Identify which cell holds the provided text, then report its (x, y) central coordinate. 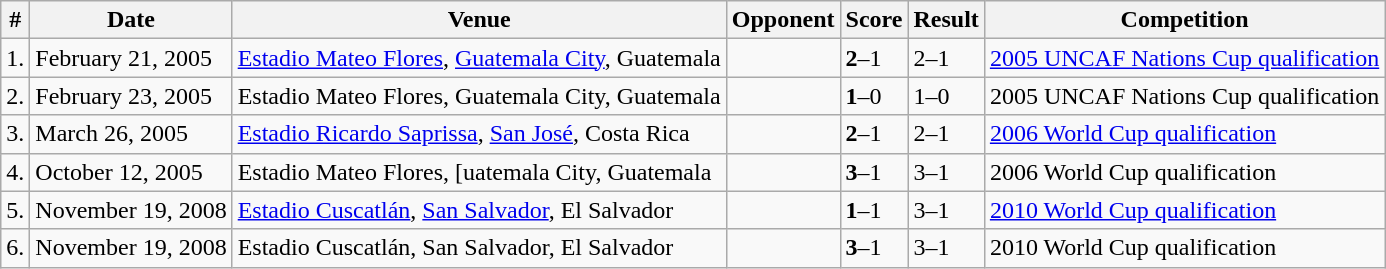
1. (16, 58)
6. (16, 248)
4. (16, 172)
Score (874, 20)
Estadio Ricardo Saprissa, San José, Costa Rica (479, 134)
Date (131, 20)
1–1 (874, 210)
Competition (1184, 20)
Opponent (783, 20)
5. (16, 210)
October 12, 2005 (131, 172)
Estadio Mateo Flores, [uatemala City, Guatemala (479, 172)
Result (946, 20)
3. (16, 134)
# (16, 20)
2. (16, 96)
February 23, 2005 (131, 96)
February 21, 2005 (131, 58)
Venue (479, 20)
March 26, 2005 (131, 134)
